Return the [X, Y] coordinate for the center point of the cell that contains the specified text.  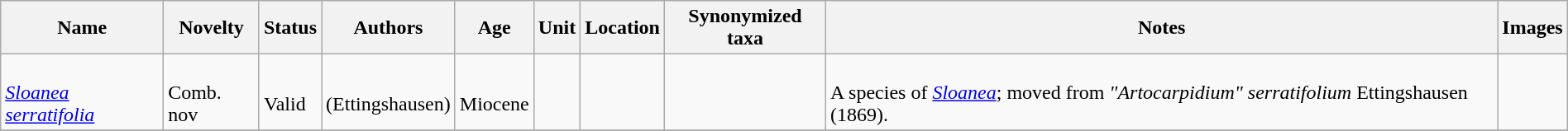
Name [83, 28]
A species of Sloanea; moved from "Artocarpidium" serratifolium Ettingshausen (1869). [1162, 92]
Images [1532, 28]
Unit [557, 28]
Age [495, 28]
Miocene [495, 92]
Status [289, 28]
Location [623, 28]
Sloanea serratifolia [83, 92]
Comb. nov [212, 92]
Notes [1162, 28]
Valid [289, 92]
(Ettingshausen) [389, 92]
Authors [389, 28]
Synonymized taxa [744, 28]
Novelty [212, 28]
